For the text-containing cell, return its midpoint in (X, Y) coordinate format. 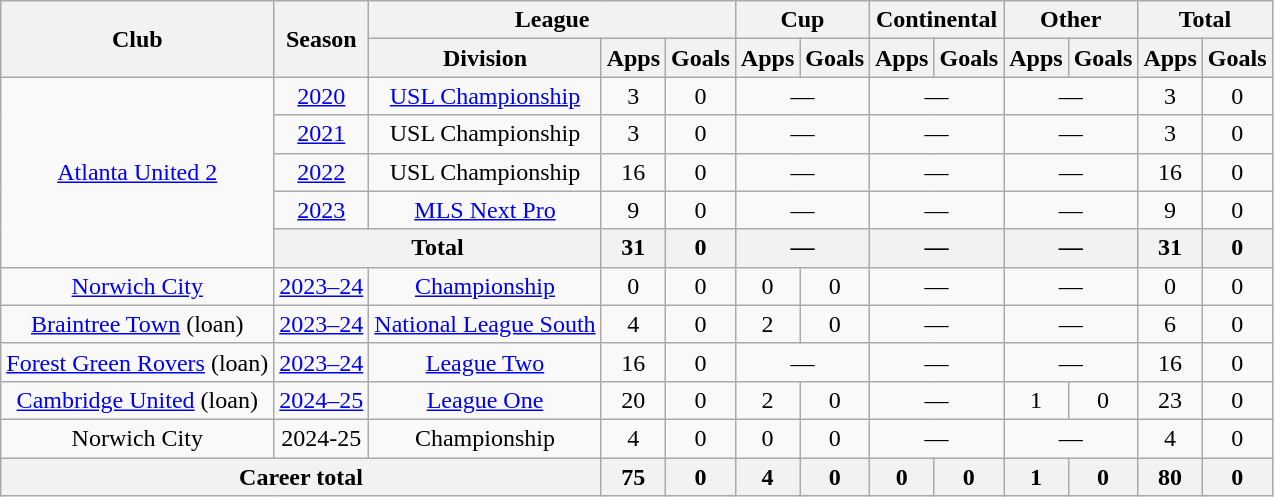
League (552, 20)
80 (1170, 477)
Club (138, 39)
2022 (322, 172)
Cup (802, 20)
Season (322, 39)
75 (633, 477)
League Two (485, 362)
2023 (322, 210)
Cambridge United (loan) (138, 400)
Other (1071, 20)
MLS Next Pro (485, 210)
20 (633, 400)
Continental (937, 20)
23 (1170, 400)
National League South (485, 324)
Division (485, 58)
2021 (322, 134)
Atlanta United 2 (138, 172)
2024–25 (322, 400)
League One (485, 400)
2020 (322, 96)
2024-25 (322, 438)
6 (1170, 324)
Forest Green Rovers (loan) (138, 362)
Braintree Town (loan) (138, 324)
Career total (301, 477)
